Provide the [X, Y] coordinate of the cell's center where the given text is located.  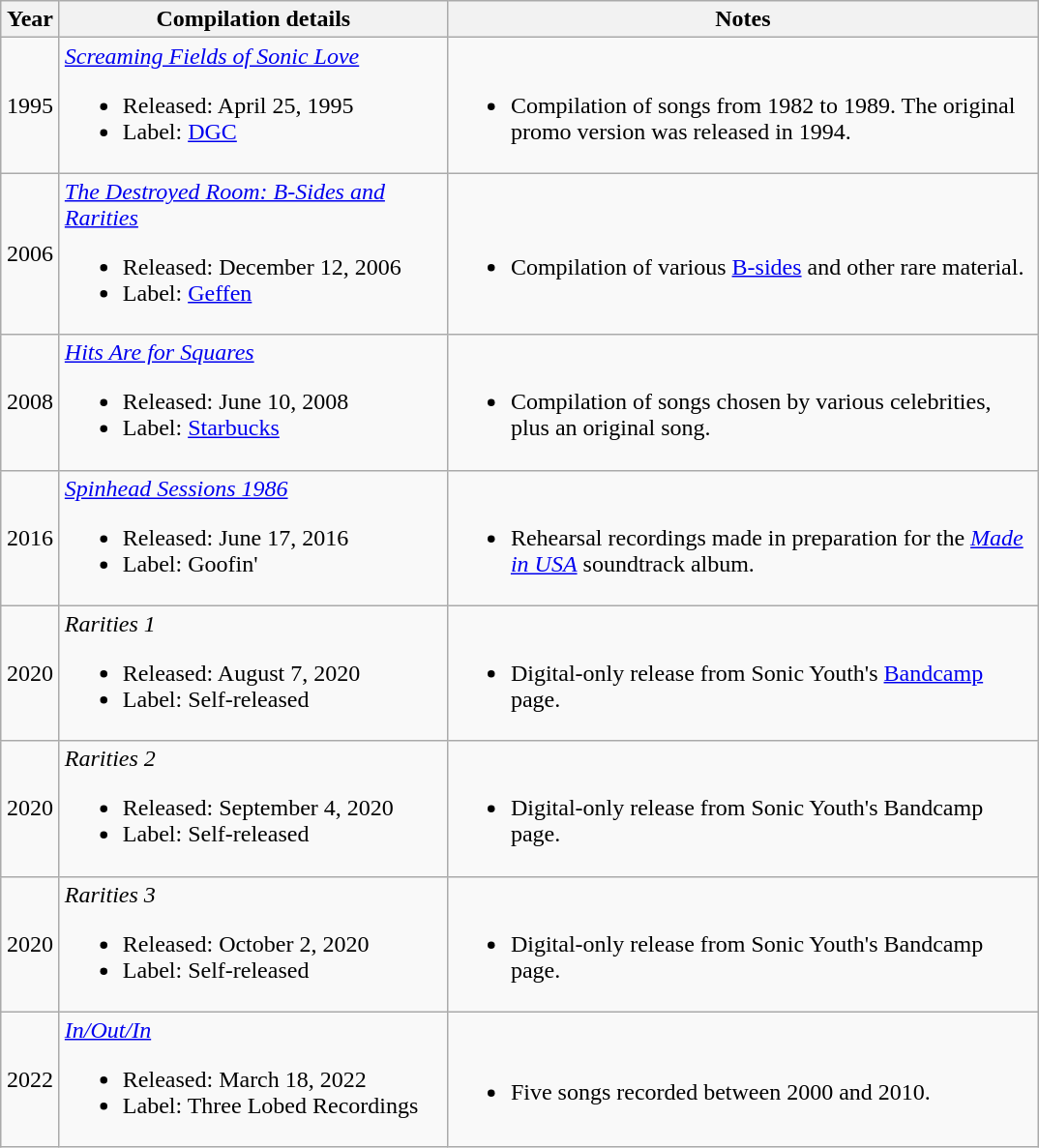
Hits Are for SquaresReleased: June 10, 2008Label: Starbucks [253, 402]
The Destroyed Room: B-Sides and RaritiesReleased: December 12, 2006Label: Geffen [253, 253]
Screaming Fields of Sonic LoveReleased: April 25, 1995Label: DGC [253, 105]
In/Out/InReleased: March 18, 2022Label: Three Lobed Recordings [253, 1079]
Rehearsal recordings made in preparation for the Made in USA soundtrack album. [743, 538]
Five songs recorded between 2000 and 2010. [743, 1079]
1995 [31, 105]
Rarities 3Released: October 2, 2020Label: Self-released [253, 944]
Notes [743, 19]
Compilation of songs chosen by various celebrities, plus an original song. [743, 402]
Spinhead Sessions 1986Released: June 17, 2016Label: Goofin' [253, 538]
Compilation of songs from 1982 to 1989. The original promo version was released in 1994. [743, 105]
Rarities 1Released: August 7, 2020Label: Self-released [253, 673]
2022 [31, 1079]
Rarities 2Released: September 4, 2020Label: Self-released [253, 809]
2008 [31, 402]
2006 [31, 253]
Compilation details [253, 19]
Year [31, 19]
Compilation of various B-sides and other rare material. [743, 253]
2016 [31, 538]
